Output the (X, Y) coordinate of the center of the cell containing the given text.  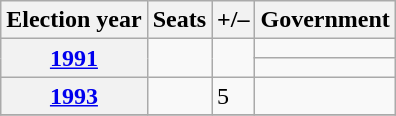
Election year (74, 20)
1991 (74, 58)
1993 (74, 96)
Seats (179, 20)
Government (325, 20)
+/– (234, 20)
5 (234, 96)
